Detect which cell encompasses the target text, then output its (X, Y) center coordinate. 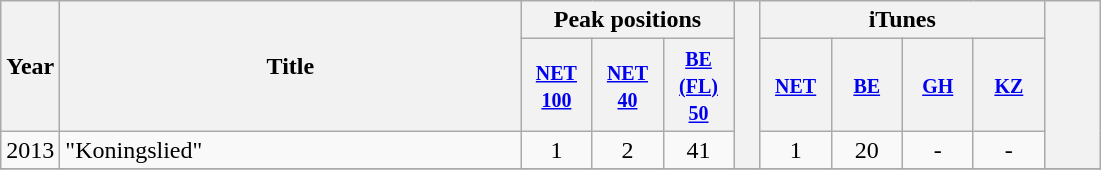
BE (FL) 50 (698, 85)
2 (628, 150)
NET 40 (628, 85)
20 (866, 150)
KZ (1008, 85)
BE (866, 85)
NET (796, 85)
41 (698, 150)
GH (938, 85)
"Koningslied" (290, 150)
Peak positions (628, 20)
iTunes (902, 20)
NET 100 (556, 85)
Title (290, 66)
2013 (30, 150)
Year (30, 66)
